From the cell containing the given text, extract its center point as [X, Y] coordinate. 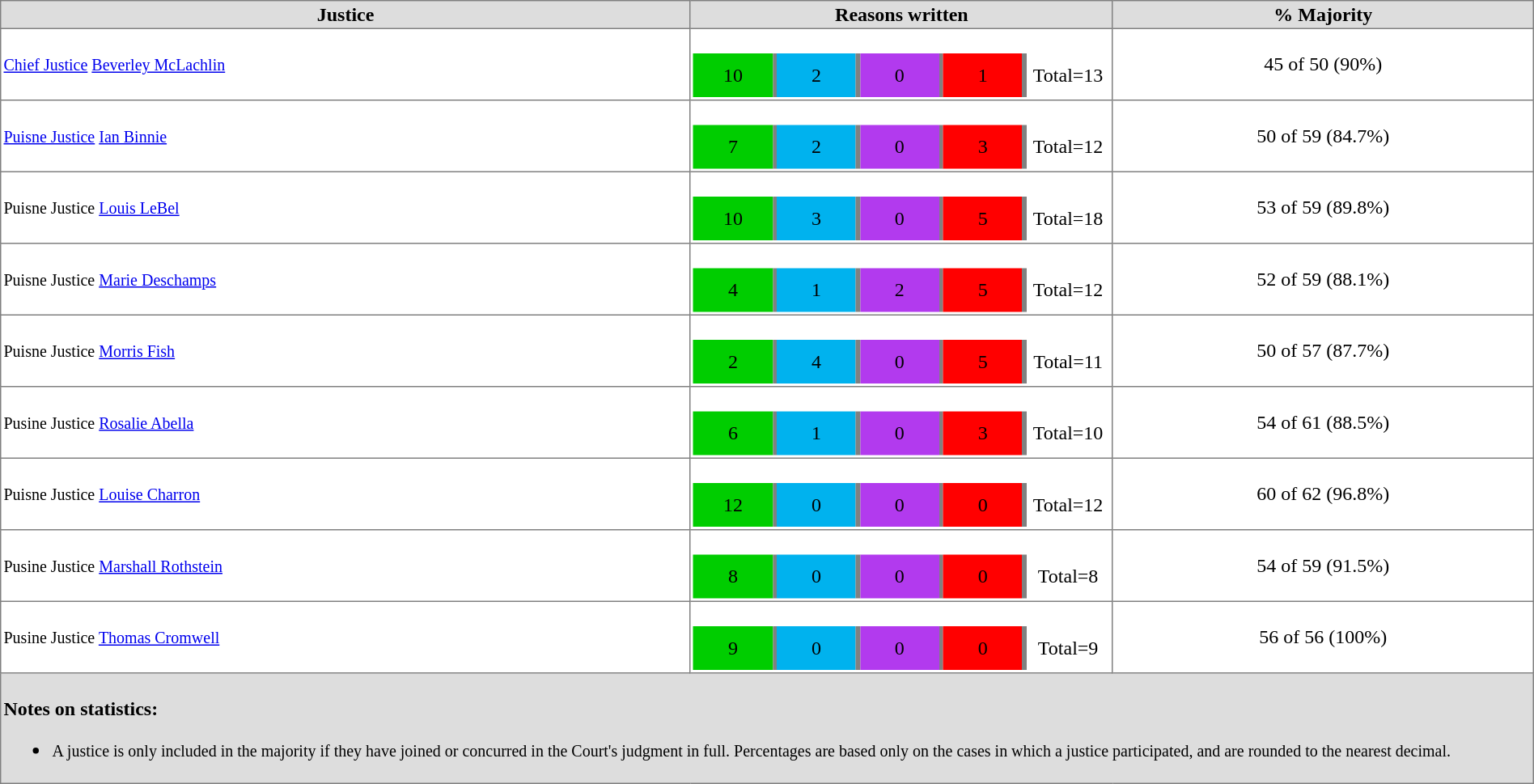
Puisne Justice Ian Binnie [346, 136]
2 4 0 5 Total=11 [901, 350]
Justice [346, 15]
Total=8 [1068, 577]
60 of 62 (96.8%) [1323, 494]
Pusine Justice Marshall Rothstein [346, 566]
% Majority [1323, 15]
Total=18 [1068, 218]
Total=10 [1068, 433]
Puisne Justice Morris Fish [346, 350]
8 0 0 0 Total=8 [901, 566]
54 of 59 (91.5%) [1323, 566]
50 of 59 (84.7%) [1323, 136]
12 0 0 0 Total=12 [901, 494]
54 of 61 (88.5%) [1323, 422]
Pusine Justice Thomas Cromwell [346, 637]
4 1 2 5 Total=12 [901, 279]
9 [733, 648]
Chief Justice Beverley McLachlin [346, 64]
Puisne Justice Louise Charron [346, 494]
Puisne Justice Louis LeBel [346, 207]
Total=13 [1068, 75]
7 2 0 3 Total=12 [901, 136]
Total=9 [1068, 648]
6 [733, 433]
6 1 0 3 Total=10 [901, 422]
52 of 59 (88.1%) [1323, 279]
7 [733, 146]
12 [733, 505]
10 3 0 5 Total=18 [901, 207]
8 [733, 577]
10 2 0 1 Total=13 [901, 64]
Reasons written [901, 15]
45 of 50 (90%) [1323, 64]
Pusine Justice Rosalie Abella [346, 422]
53 of 59 (89.8%) [1323, 207]
9 0 0 0 Total=9 [901, 637]
Total=11 [1068, 362]
56 of 56 (100%) [1323, 637]
50 of 57 (87.7%) [1323, 350]
Puisne Justice Marie Deschamps [346, 279]
